Identify which cell holds the provided text, then report its (x, y) central coordinate. 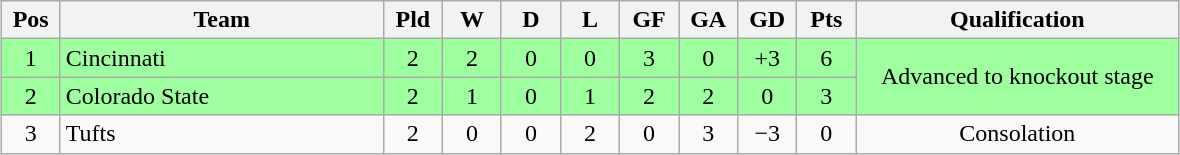
Cincinnati (222, 58)
Consolation (1018, 134)
GD (768, 20)
Tufts (222, 134)
6 (826, 58)
Pts (826, 20)
−3 (768, 134)
L (590, 20)
Qualification (1018, 20)
Team (222, 20)
Advanced to knockout stage (1018, 77)
GF (650, 20)
D (530, 20)
Pld (412, 20)
Pos (30, 20)
W (472, 20)
GA (708, 20)
+3 (768, 58)
Colorado State (222, 96)
